Output the [X, Y] coordinate of the center of the cell containing the given text.  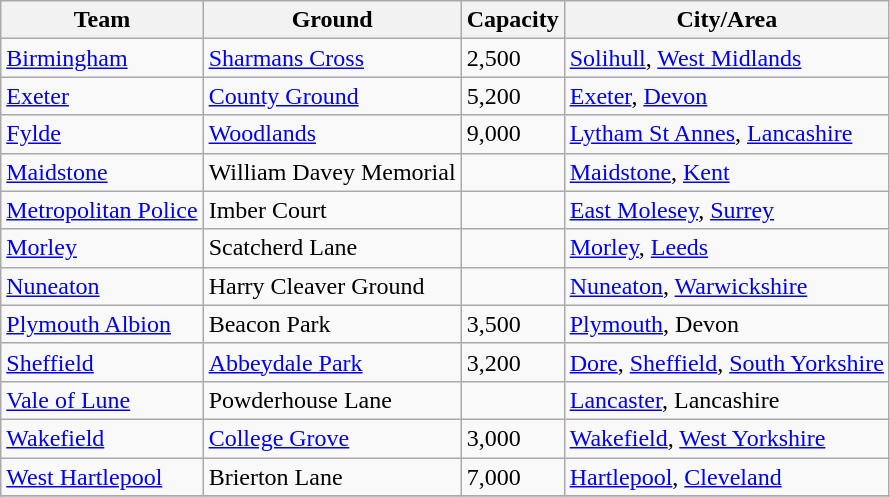
Plymouth, Devon [726, 324]
Nuneaton, Warwickshire [726, 286]
Maidstone, Kent [726, 172]
Exeter, Devon [726, 96]
5,200 [512, 96]
Team [102, 20]
Sheffield [102, 362]
Solihull, West Midlands [726, 58]
Wakefield [102, 438]
Morley, Leeds [726, 248]
Exeter [102, 96]
Ground [332, 20]
East Molesey, Surrey [726, 210]
Imber Court [332, 210]
3,500 [512, 324]
Scatcherd Lane [332, 248]
Sharmans Cross [332, 58]
Lancaster, Lancashire [726, 400]
Capacity [512, 20]
3,000 [512, 438]
Lytham St Annes, Lancashire [726, 134]
Hartlepool, Cleveland [726, 477]
Plymouth Albion [102, 324]
County Ground [332, 96]
William Davey Memorial [332, 172]
Harry Cleaver Ground [332, 286]
College Grove [332, 438]
Morley [102, 248]
West Hartlepool [102, 477]
9,000 [512, 134]
Brierton Lane [332, 477]
Beacon Park [332, 324]
Wakefield, West Yorkshire [726, 438]
Abbeydale Park [332, 362]
Maidstone [102, 172]
Fylde [102, 134]
Metropolitan Police [102, 210]
2,500 [512, 58]
Dore, Sheffield, South Yorkshire [726, 362]
Nuneaton [102, 286]
3,200 [512, 362]
Birmingham [102, 58]
7,000 [512, 477]
Powderhouse Lane [332, 400]
Woodlands [332, 134]
Vale of Lune [102, 400]
City/Area [726, 20]
